From the cell containing the given text, extract its center point as (x, y) coordinate. 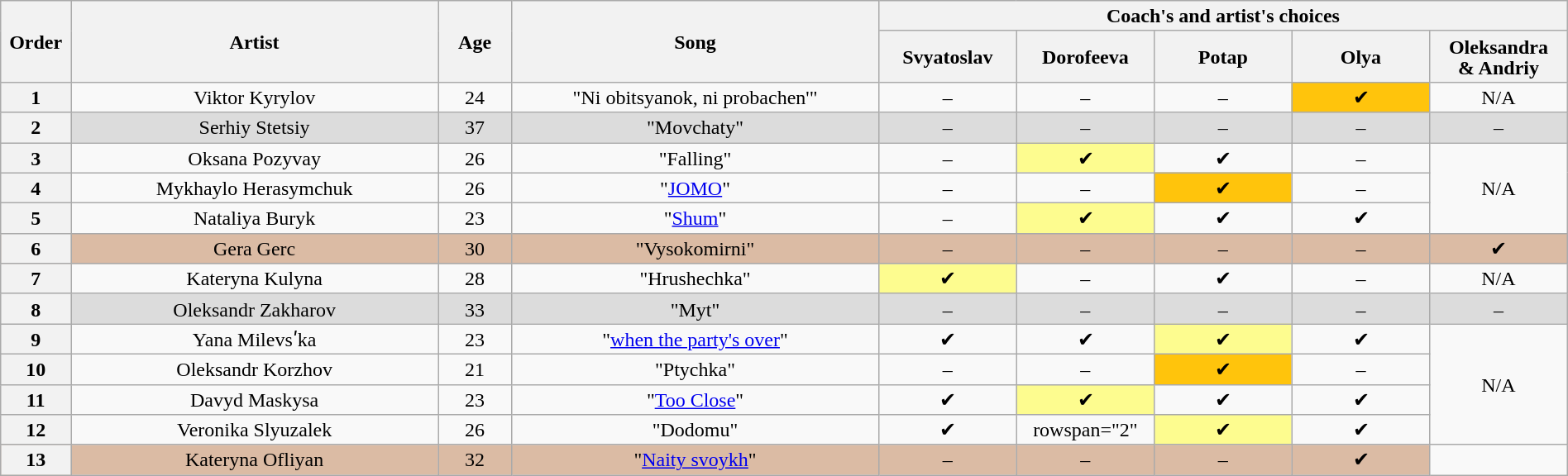
"Myt" (695, 309)
7 (36, 279)
Mykhaylo Herasymchuk (255, 188)
Potap (1224, 56)
28 (475, 279)
rowspan="2" (1085, 430)
Viktor Kyrylov (255, 98)
Nataliya Buryk (255, 218)
9 (36, 339)
21 (475, 369)
6 (36, 248)
"Dodomu" (695, 430)
8 (36, 309)
30 (475, 248)
Dorofeeva (1085, 56)
4 (36, 188)
Song (695, 41)
"Naity svoykh" (695, 459)
Svyatoslav (948, 56)
Kateryna Ofliyan (255, 459)
2 (36, 127)
Oksana Pozyvay (255, 157)
12 (36, 430)
"Ptychka" (695, 369)
3 (36, 157)
5 (36, 218)
"Falling" (695, 157)
32 (475, 459)
13 (36, 459)
11 (36, 400)
Davyd Maskysa (255, 400)
Oleksandra& Andriy (1499, 56)
Order (36, 41)
"Hrushechka" (695, 279)
Age (475, 41)
37 (475, 127)
24 (475, 98)
Kateryna Kulyna (255, 279)
Oleksandr Zakharov (255, 309)
Olya (1361, 56)
1 (36, 98)
Yana Milevsʹka (255, 339)
Oleksandr Korzhov (255, 369)
Artist (255, 41)
Gera Gerc (255, 248)
"JOMO" (695, 188)
33 (475, 309)
"Shum" (695, 218)
"when the party's over" (695, 339)
"Too Close" (695, 400)
"Movchaty" (695, 127)
Veronika Slyuzalek (255, 430)
Serhiy Stetsiy (255, 127)
10 (36, 369)
"Vysokomirni" (695, 248)
"Ni obitsyanok, ni probachen'" (695, 98)
Coach's and artist's choices (1224, 17)
